From the cell containing the given text, extract its center point as [X, Y] coordinate. 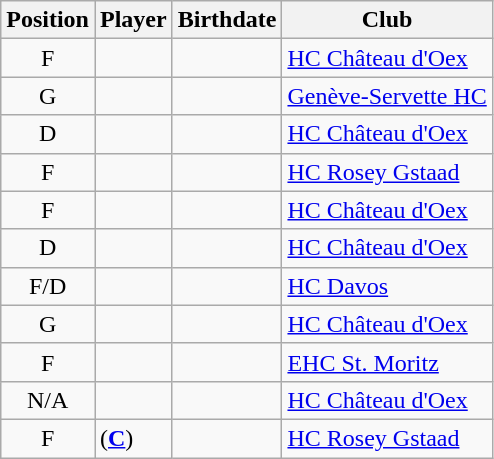
(C) [133, 438]
EHC St. Moritz [387, 362]
HC Davos [387, 286]
Position [48, 20]
Genève-Servette HC [387, 96]
Birthdate [227, 20]
N/A [48, 400]
F/D [48, 286]
Player [133, 20]
Club [387, 20]
